Capture the cell that displays the provided text and extract its [x, y] central coordinate. 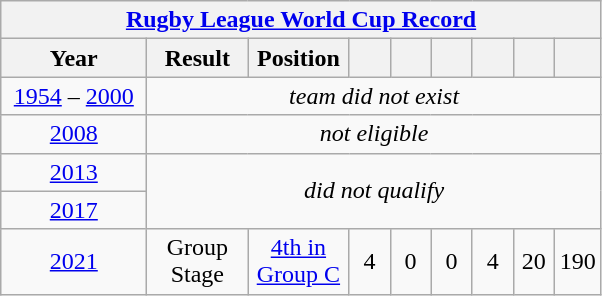
190 [578, 262]
did not qualify [374, 191]
Group Stage [198, 262]
Result [198, 58]
2021 [74, 262]
Position [298, 58]
Rugby League World Cup Record [302, 20]
4th in Group C [298, 262]
2008 [74, 134]
1954 – 2000 [74, 96]
Year [74, 58]
not eligible [374, 134]
2013 [74, 172]
team did not exist [374, 96]
20 [534, 262]
2017 [74, 210]
